Scan for the cell matching the given text and deliver its (X, Y) coordinate at center. 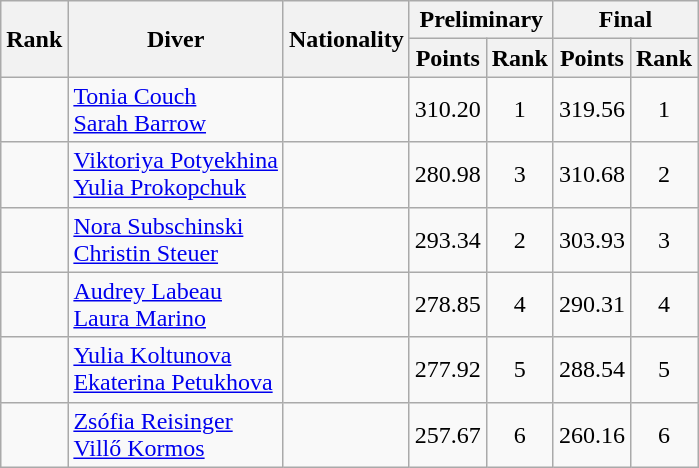
310.20 (448, 110)
319.56 (592, 110)
303.93 (592, 240)
290.31 (592, 304)
Nora SubschinskiChristin Steuer (176, 240)
Nationality (346, 39)
Final (625, 20)
280.98 (448, 174)
288.54 (592, 370)
Zsófia ReisingerVillő Kormos (176, 434)
310.68 (592, 174)
257.67 (448, 434)
Yulia KoltunovaEkaterina Petukhova (176, 370)
260.16 (592, 434)
Preliminary (481, 20)
278.85 (448, 304)
293.34 (448, 240)
Audrey LabeauLaura Marino (176, 304)
277.92 (448, 370)
Tonia CouchSarah Barrow (176, 110)
Viktoriya PotyekhinaYulia Prokopchuk (176, 174)
Diver (176, 39)
